Return the (x, y) coordinate for the center point of the cell that contains the specified text.  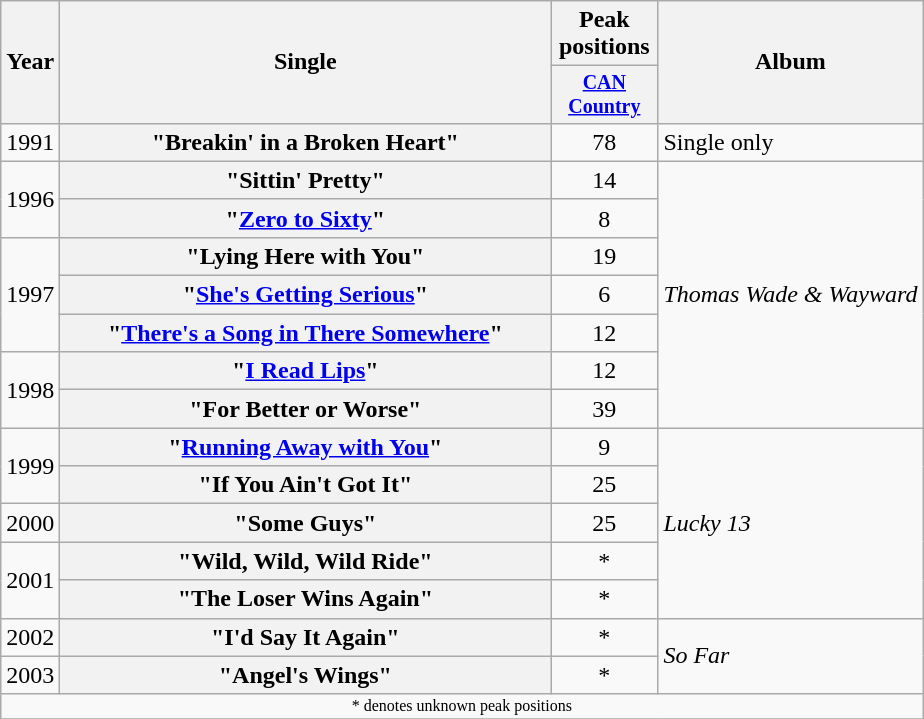
"Some Guys" (306, 523)
So Far (790, 656)
"Angel's Wings" (306, 675)
CAN Country (604, 94)
1996 (30, 199)
1997 (30, 294)
6 (604, 295)
1991 (30, 142)
"Wild, Wild, Wild Ride" (306, 561)
2000 (30, 523)
1999 (30, 466)
19 (604, 256)
2003 (30, 675)
"I'd Say It Again" (306, 637)
* denotes unknown peak positions (462, 706)
39 (604, 409)
"Lying Here with You" (306, 256)
"She's Getting Serious" (306, 295)
2001 (30, 580)
Single (306, 62)
Peak positions (604, 34)
78 (604, 142)
Lucky 13 (790, 523)
"I Read Lips" (306, 371)
Thomas Wade & Wayward (790, 294)
"The Loser Wins Again" (306, 599)
8 (604, 218)
1998 (30, 390)
9 (604, 447)
Single only (790, 142)
"Running Away with You" (306, 447)
"For Better or Worse" (306, 409)
"There's a Song in There Somewhere" (306, 333)
"Sittin' Pretty" (306, 180)
Year (30, 62)
"Zero to Sixty" (306, 218)
Album (790, 62)
14 (604, 180)
"If You Ain't Got It" (306, 485)
"Breakin' in a Broken Heart" (306, 142)
2002 (30, 637)
